Search for the cell housing the specified text and yield its [X, Y] center coordinate. 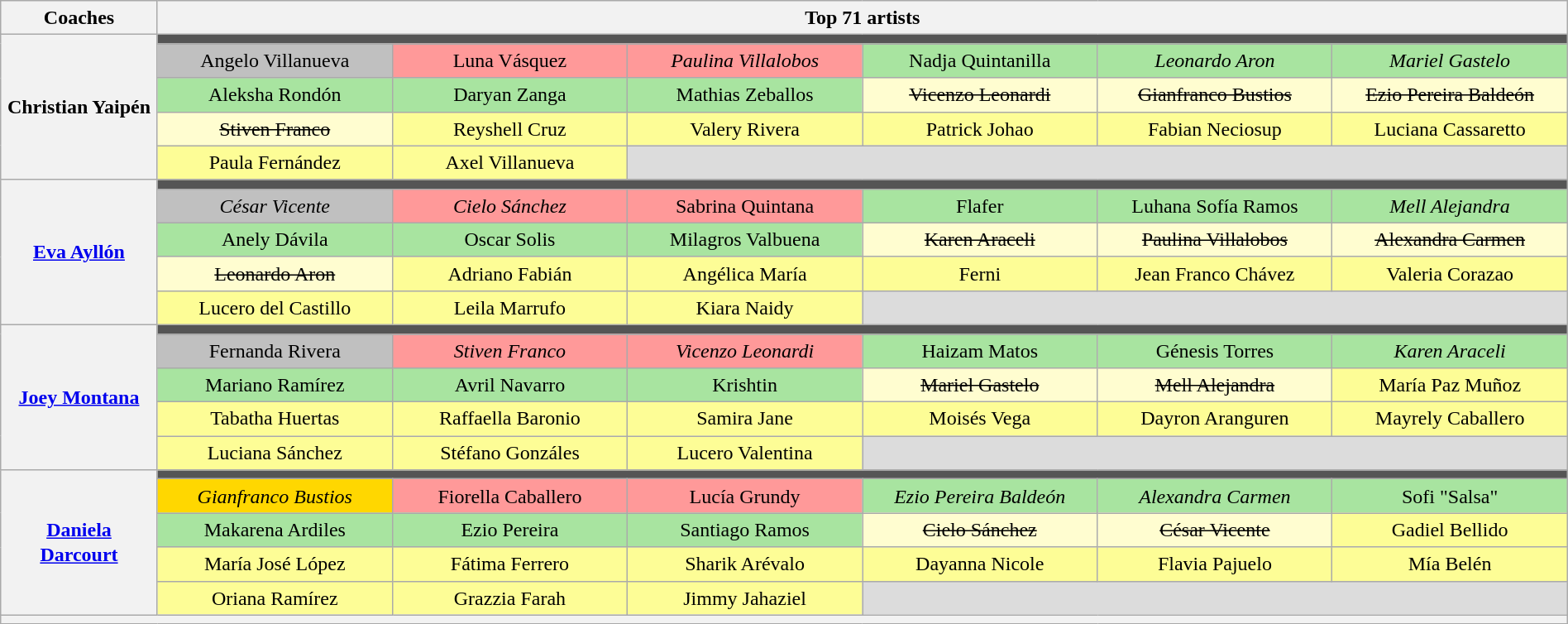
Fiorella Caballero [509, 497]
Mathias Zeballos [745, 94]
Lucero del Castillo [275, 308]
Aleksha Rondón [275, 94]
Oscar Solis [509, 240]
Milagros Valbuena [745, 240]
Daryan Zanga [509, 94]
Valery Rivera [745, 129]
Luhana Sofía Ramos [1215, 205]
Sabrina Quintana [745, 205]
Grazzia Farah [509, 598]
Gadiel Bellido [1450, 530]
Adriano Fabián [509, 273]
Joey Montana [79, 397]
Eva Ayllón [79, 252]
Nadja Quintanilla [980, 61]
Coaches [79, 18]
Fabian Neciosup [1215, 129]
Valeria Corazao [1450, 273]
Moisés Vega [980, 419]
Lucero Valentina [745, 454]
Mayrely Caballero [1450, 419]
Luna Vásquez [509, 61]
Stéfano Gonzáles [509, 454]
Kiara Naidy [745, 308]
Dayron Aranguren [1215, 419]
María José López [275, 564]
Génesis Torres [1215, 351]
Reyshell Cruz [509, 129]
Flavia Pajuelo [1215, 564]
Santiago Ramos [745, 530]
Angelo Villanueva [275, 61]
Fernanda Rivera [275, 351]
Patrick Johao [980, 129]
Oriana Ramírez [275, 598]
Angélica María [745, 273]
Top 71 artists [862, 18]
Makarena Ardiles [275, 530]
Flafer [980, 205]
Sharik Arévalo [745, 564]
Luciana Cassaretto [1450, 129]
María Paz Muñoz [1450, 386]
Axel Villanueva [509, 162]
Avril Navarro [509, 386]
Leila Marrufo [509, 308]
Lucía Grundy [745, 497]
Dayanna Nicole [980, 564]
Samira Jane [745, 419]
Daniela Darcourt [79, 543]
Jimmy Jahaziel [745, 598]
Mía Belén [1450, 564]
Sofi "Salsa" [1450, 497]
Anely Dávila [275, 240]
Paula Fernández [275, 162]
Jean Franco Chávez [1215, 273]
Tabatha Huertas [275, 419]
Haizam Matos [980, 351]
Ferni [980, 273]
Luciana Sánchez [275, 454]
Ezio Pereira [509, 530]
Krishtin [745, 386]
Fátima Ferrero [509, 564]
Christian Yaipén [79, 108]
Mariano Ramírez [275, 386]
Raffaella Baronio [509, 419]
